Return the (X, Y) coordinate for the center point of the cell that contains the specified text.  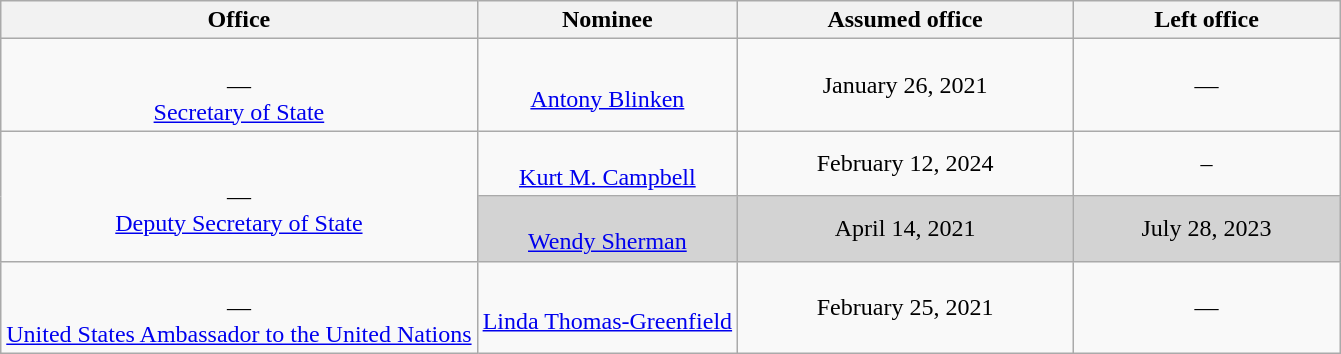
July 28, 2023 (1207, 228)
—United States Ambassador to the United Nations (239, 307)
– (1207, 164)
Linda Thomas-Greenfield (608, 307)
Assumed office (906, 20)
Office (239, 20)
Antony Blinken (608, 85)
Kurt M. Campbell (608, 164)
February 25, 2021 (906, 307)
Wendy Sherman (608, 228)
—Secretary of State (239, 85)
Nominee (608, 20)
April 14, 2021 (906, 228)
Left office (1207, 20)
February 12, 2024 (906, 164)
January 26, 2021 (906, 85)
—Deputy Secretary of State (239, 196)
